Return [X, Y] of the center of cell containing provided text 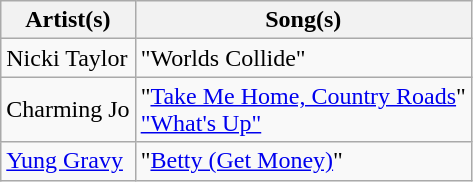
Yung Gravy [68, 161]
"Betty (Get Money)" [303, 161]
"Worlds Collide" [303, 58]
Nicki Taylor [68, 58]
Charming Jo [68, 110]
Song(s) [303, 20]
"Take Me Home, Country Roads""What's Up" [303, 110]
Artist(s) [68, 20]
